Identify which cell holds the provided text, then report its (X, Y) central coordinate. 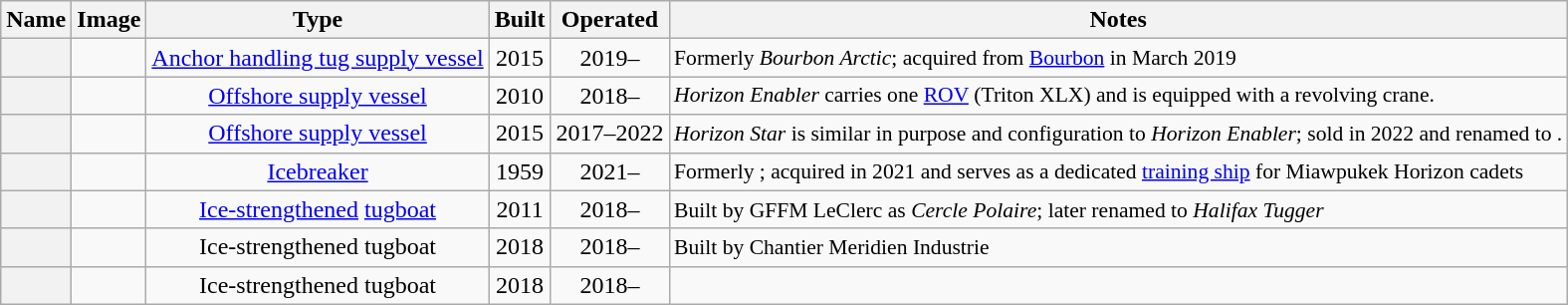
2021– (609, 171)
2017–2022 (609, 134)
Horizon Star is similar in purpose and configuration to Horizon Enabler; sold in 2022 and renamed to . (1118, 134)
Type (318, 20)
Horizon Enabler carries one ROV (Triton XLX) and is equipped with a revolving crane. (1118, 96)
2019– (609, 58)
2011 (520, 209)
Built by GFFM LeClerc as Cercle Polaire; later renamed to Halifax Tugger (1118, 209)
Built (520, 20)
1959 (520, 171)
Name (36, 20)
Formerly Bourbon Arctic; acquired from Bourbon in March 2019 (1118, 58)
Icebreaker (318, 171)
Anchor handling tug supply vessel (318, 58)
2010 (520, 96)
Built by Chantier Meridien Industrie (1118, 247)
Image (110, 20)
Notes (1118, 20)
Formerly ; acquired in 2021 and serves as a dedicated training ship for Miawpukek Horizon cadets (1118, 171)
Operated (609, 20)
